Capture the cell that displays the provided text and extract its [X, Y] central coordinate. 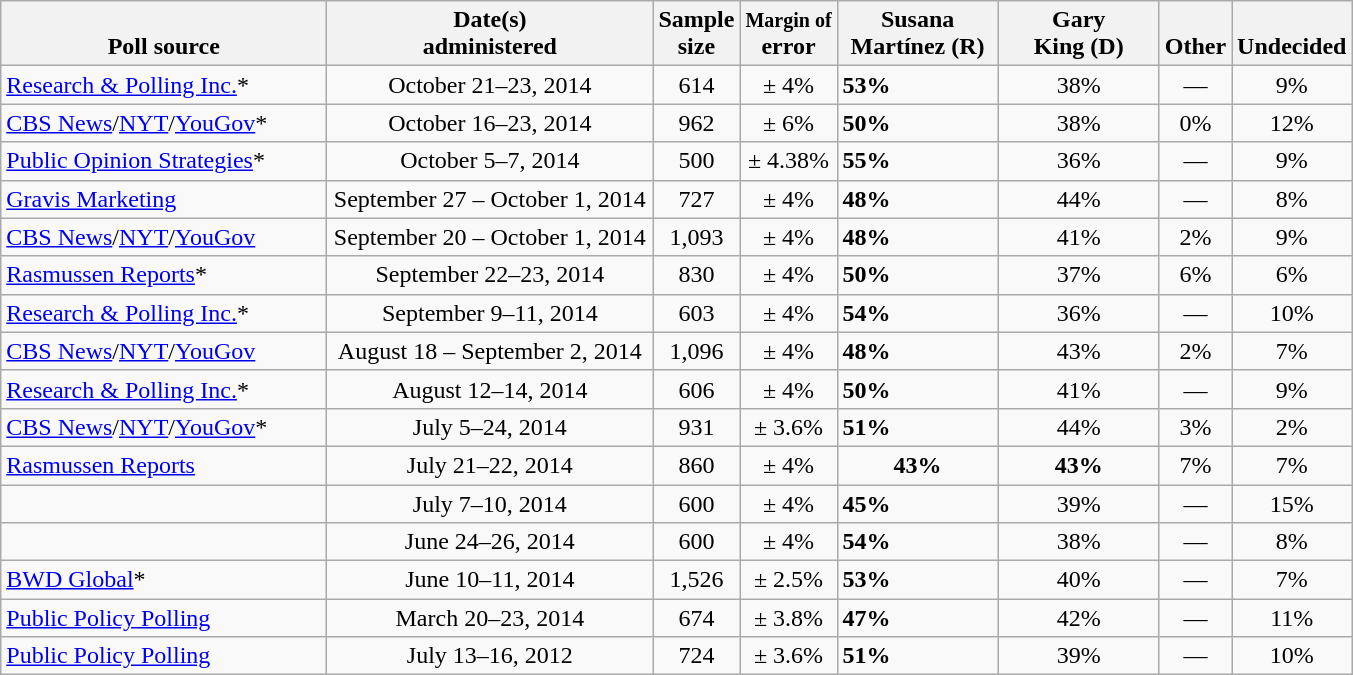
Margin oferror [788, 34]
500 [696, 161]
October 21–23, 2014 [490, 85]
± 2.5% [788, 580]
40% [1078, 580]
June 24–26, 2014 [490, 542]
August 18 – September 2, 2014 [490, 351]
37% [1078, 275]
± 6% [788, 123]
June 10–11, 2014 [490, 580]
September 9–11, 2014 [490, 313]
606 [696, 389]
45% [918, 503]
603 [696, 313]
October 16–23, 2014 [490, 123]
727 [696, 199]
614 [696, 85]
Samplesize [696, 34]
0% [1195, 123]
15% [1292, 503]
August 12–14, 2014 [490, 389]
GaryKing (D) [1078, 34]
1,096 [696, 351]
SusanaMartínez (R) [918, 34]
Gravis Marketing [164, 199]
September 22–23, 2014 [490, 275]
Rasmussen Reports [164, 465]
830 [696, 275]
July 5–24, 2014 [490, 427]
July 7–10, 2014 [490, 503]
Date(s)administered [490, 34]
± 4.38% [788, 161]
Public Opinion Strategies* [164, 161]
Undecided [1292, 34]
BWD Global* [164, 580]
55% [918, 161]
1,093 [696, 237]
Poll source [164, 34]
962 [696, 123]
1,526 [696, 580]
July 21–22, 2014 [490, 465]
September 20 – October 1, 2014 [490, 237]
42% [1078, 618]
724 [696, 656]
March 20–23, 2014 [490, 618]
931 [696, 427]
October 5–7, 2014 [490, 161]
674 [696, 618]
± 3.8% [788, 618]
3% [1195, 427]
July 13–16, 2012 [490, 656]
12% [1292, 123]
Rasmussen Reports* [164, 275]
860 [696, 465]
September 27 – October 1, 2014 [490, 199]
Other [1195, 34]
47% [918, 618]
11% [1292, 618]
